Locate the cell with the specified text and output its (X, Y) center coordinate. 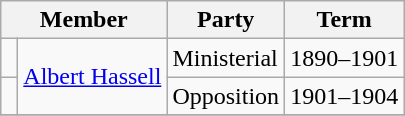
Albert Hassell (92, 77)
Opposition (226, 96)
1890–1901 (344, 58)
1901–1904 (344, 96)
Party (226, 20)
Term (344, 20)
Member (84, 20)
Ministerial (226, 58)
